For the text-containing cell, return its midpoint in (X, Y) coordinate format. 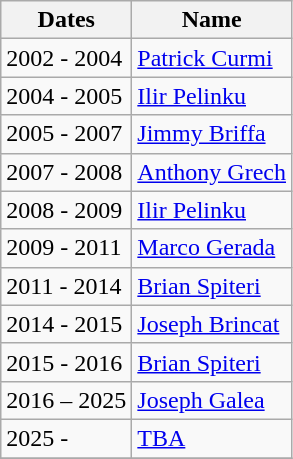
2009 - 2011 (66, 248)
2008 - 2009 (66, 210)
2016 – 2025 (66, 400)
TBA (212, 438)
2002 - 2004 (66, 58)
2004 - 2005 (66, 96)
Joseph Brincat (212, 324)
2014 - 2015 (66, 324)
Marco Gerada (212, 248)
2007 - 2008 (66, 172)
Joseph Galea (212, 400)
Patrick Curmi (212, 58)
Jimmy Briffa (212, 134)
Name (212, 20)
Dates (66, 20)
2025 - (66, 438)
2005 - 2007 (66, 134)
2011 - 2014 (66, 286)
2015 - 2016 (66, 362)
Anthony Grech (212, 172)
